Return [X, Y] of the center of cell containing provided text 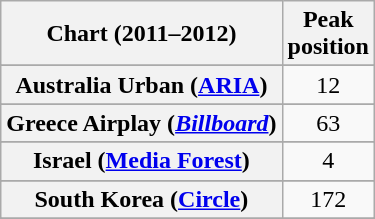
Australia Urban (ARIA) [142, 85]
South Korea (Circle) [142, 199]
172 [328, 199]
Greece Airplay (Billboard) [142, 123]
4 [328, 161]
63 [328, 123]
Chart (2011–2012) [142, 34]
12 [328, 85]
Peakposition [328, 34]
Israel (Media Forest) [142, 161]
